Return [x, y] of the center of cell containing provided text 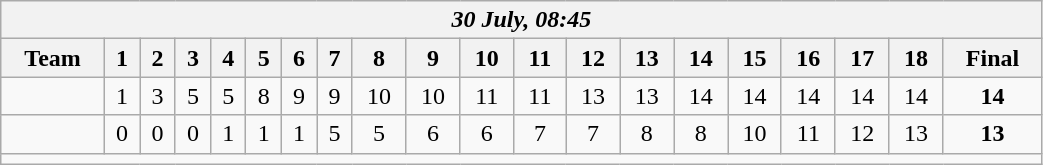
4 [228, 58]
Final [992, 58]
16 [808, 58]
18 [916, 58]
15 [755, 58]
17 [862, 58]
Team [53, 58]
30 July, 08:45 [522, 20]
2 [158, 58]
